From the cell containing the given text, extract its center point as [x, y] coordinate. 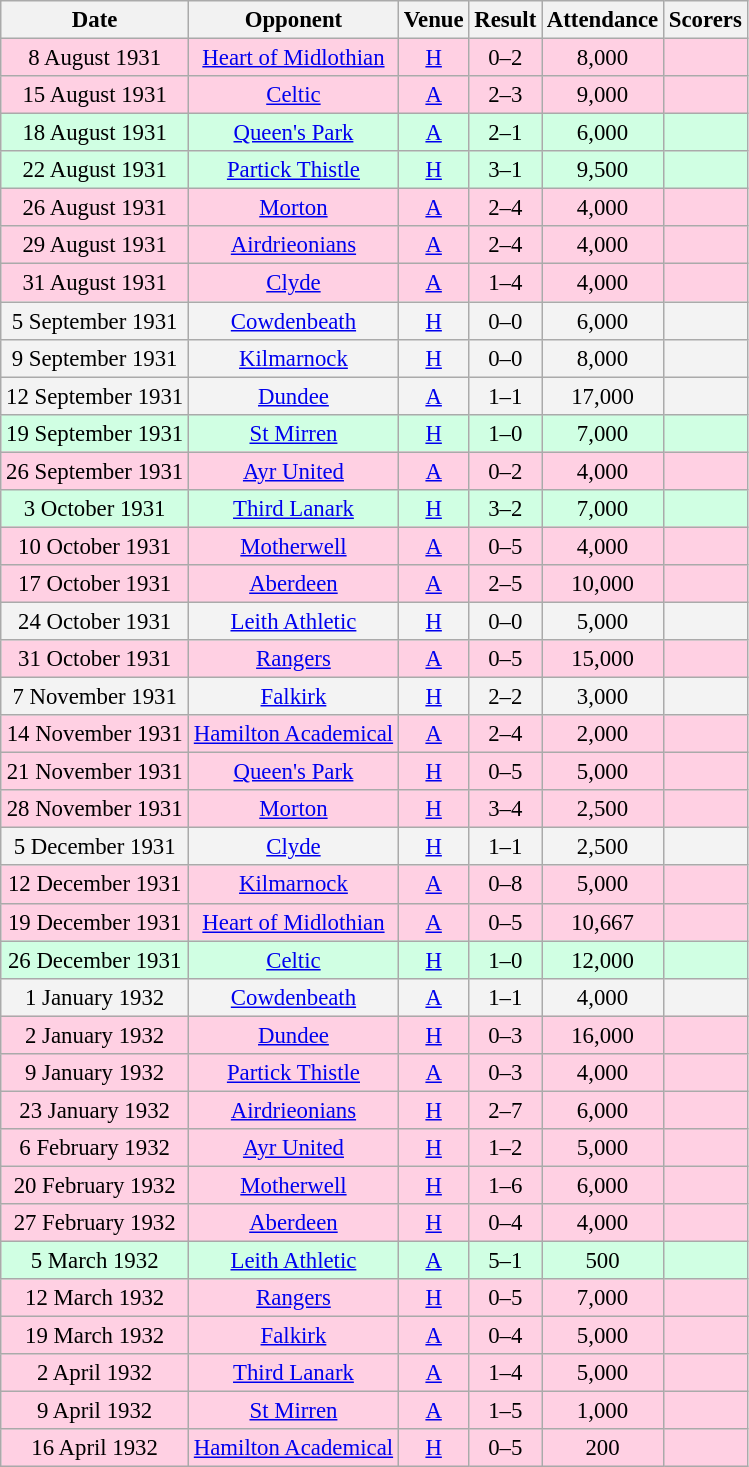
19 December 1931 [95, 922]
18 August 1931 [95, 133]
Date [95, 20]
2–5 [506, 584]
Result [506, 20]
1,000 [603, 1411]
12 December 1931 [95, 885]
12,000 [603, 960]
1–5 [506, 1411]
26 September 1931 [95, 471]
17 October 1931 [95, 584]
17,000 [603, 396]
1–6 [506, 1185]
12 September 1931 [95, 396]
5 September 1931 [95, 321]
26 December 1931 [95, 960]
14 November 1931 [95, 734]
10,000 [603, 584]
9,000 [603, 95]
19 September 1931 [95, 433]
16,000 [603, 1035]
2 January 1932 [95, 1035]
5 December 1931 [95, 847]
2–3 [506, 95]
27 February 1932 [95, 1223]
2–2 [506, 697]
Hamilton Academical [294, 734]
2–1 [506, 133]
2–7 [506, 1110]
3–4 [506, 809]
Venue [434, 20]
23 January 1932 [95, 1110]
31 August 1931 [95, 283]
2 April 1932 [95, 1373]
24 October 1931 [95, 621]
9 January 1932 [95, 1073]
21 November 1931 [95, 772]
500 [603, 1261]
7 November 1931 [95, 697]
31 October 1931 [95, 659]
20 February 1932 [95, 1185]
12 March 1932 [95, 1298]
10 October 1931 [95, 546]
10,667 [603, 922]
29 August 1931 [95, 245]
3–2 [506, 509]
6 February 1932 [95, 1148]
8 August 1931 [95, 58]
9 September 1931 [95, 358]
Opponent [294, 20]
1–2 [506, 1148]
1 January 1932 [95, 997]
0–8 [506, 885]
3–1 [506, 170]
9,500 [603, 170]
9 April 1932 [95, 1411]
28 November 1931 [95, 809]
19 March 1932 [95, 1336]
22 August 1931 [95, 170]
Scorers [705, 20]
3,000 [603, 697]
15 August 1931 [95, 95]
15,000 [603, 659]
5 March 1932 [95, 1261]
3 October 1931 [95, 509]
5–1 [506, 1261]
26 August 1931 [95, 208]
Attendance [603, 20]
2,000 [603, 734]
